Identify which cell holds the provided text, then report its (x, y) central coordinate. 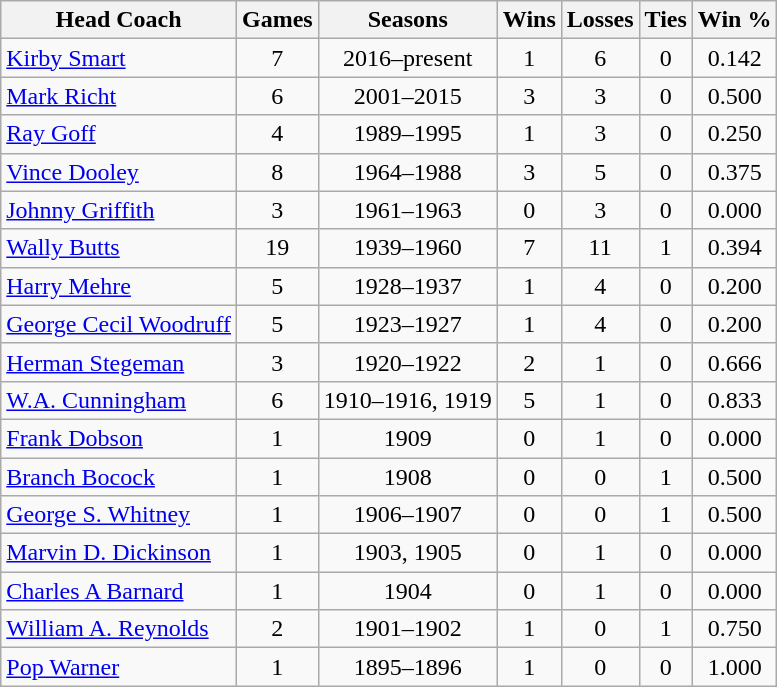
William A. Reynolds (119, 629)
George Cecil Woodruff (119, 324)
Wins (529, 20)
0.394 (734, 248)
1903, 1905 (408, 553)
Ties (666, 20)
1908 (408, 477)
1939–1960 (408, 248)
Charles A Barnard (119, 591)
0.750 (734, 629)
1901–1902 (408, 629)
8 (278, 172)
0.142 (734, 58)
19 (278, 248)
1961–1963 (408, 210)
2016–present (408, 58)
Win % (734, 20)
Games (278, 20)
0.833 (734, 400)
Herman Stegeman (119, 362)
1904 (408, 591)
0.250 (734, 134)
1910–1916, 1919 (408, 400)
1923–1927 (408, 324)
W.A. Cunningham (119, 400)
1909 (408, 438)
Vince Dooley (119, 172)
Kirby Smart (119, 58)
Marvin D. Dickinson (119, 553)
1989–1995 (408, 134)
1964–1988 (408, 172)
Branch Bocock (119, 477)
1920–1922 (408, 362)
George S. Whitney (119, 515)
1895–1896 (408, 667)
0.666 (734, 362)
11 (600, 248)
Mark Richt (119, 96)
2001–2015 (408, 96)
Ray Goff (119, 134)
0.375 (734, 172)
Harry Mehre (119, 286)
Seasons (408, 20)
Frank Dobson (119, 438)
Head Coach (119, 20)
Wally Butts (119, 248)
1906–1907 (408, 515)
1.000 (734, 667)
Johnny Griffith (119, 210)
1928–1937 (408, 286)
Pop Warner (119, 667)
Losses (600, 20)
